Detect which cell encompasses the target text, then output its [x, y] center coordinate. 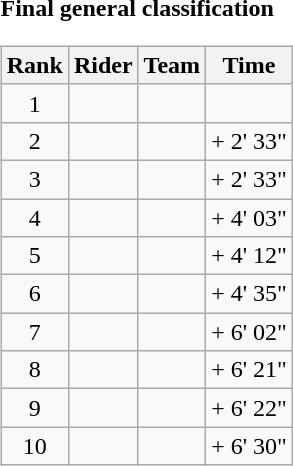
5 [34, 256]
1 [34, 103]
+ 6' 02" [250, 332]
4 [34, 217]
+ 4' 12" [250, 256]
10 [34, 446]
Time [250, 65]
+ 6' 22" [250, 408]
3 [34, 179]
2 [34, 141]
8 [34, 370]
9 [34, 408]
+ 4' 35" [250, 294]
6 [34, 294]
7 [34, 332]
Rider [103, 65]
Team [172, 65]
+ 6' 30" [250, 446]
Rank [34, 65]
+ 4' 03" [250, 217]
+ 6' 21" [250, 370]
